Provide the (X, Y) coordinate of the cell's center where the given text is located.  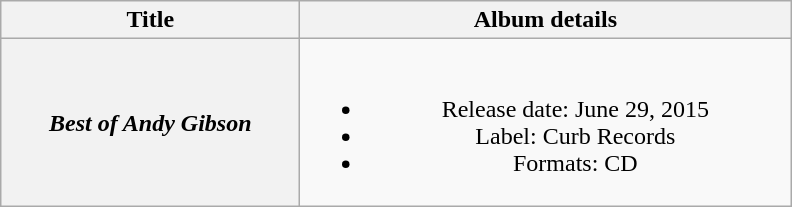
Release date: June 29, 2015Label: Curb RecordsFormats: CD (546, 122)
Best of Andy Gibson (150, 122)
Album details (546, 20)
Title (150, 20)
